For the text-containing cell, return its midpoint in [X, Y] coordinate format. 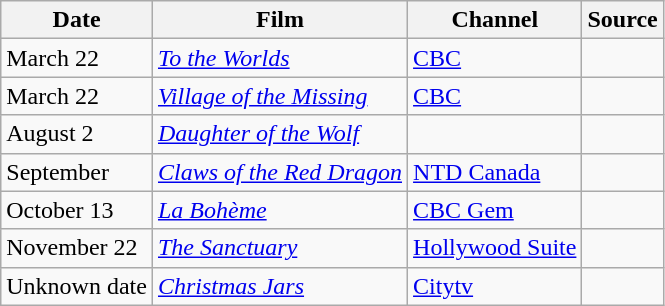
La Bohème [280, 210]
Date [77, 20]
August 2 [77, 134]
Film [280, 20]
Daughter of the Wolf [280, 134]
Hollywood Suite [495, 248]
CBC Gem [495, 210]
Christmas Jars [280, 286]
Channel [495, 20]
September [77, 172]
Source [622, 20]
The Sanctuary [280, 248]
To the Worlds [280, 58]
November 22 [77, 248]
October 13 [77, 210]
NTD Canada [495, 172]
Village of the Missing [280, 96]
Unknown date [77, 286]
Claws of the Red Dragon [280, 172]
Citytv [495, 286]
